From the cell containing the given text, extract its center point as [x, y] coordinate. 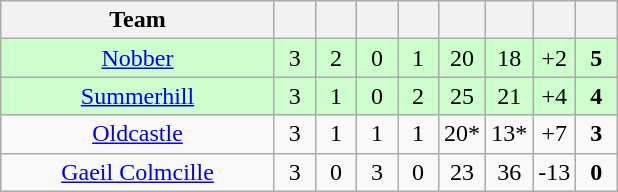
18 [510, 58]
Team [138, 20]
5 [596, 58]
Summerhill [138, 96]
20 [462, 58]
-13 [554, 172]
25 [462, 96]
36 [510, 172]
21 [510, 96]
4 [596, 96]
Nobber [138, 58]
20* [462, 134]
13* [510, 134]
Gaeil Colmcille [138, 172]
23 [462, 172]
+4 [554, 96]
+2 [554, 58]
Oldcastle [138, 134]
+7 [554, 134]
